Return the (x, y) coordinate for the center point of the cell that contains the specified text.  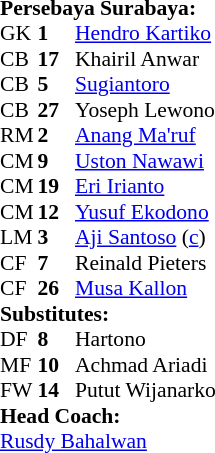
7 (57, 263)
FW (19, 391)
5 (57, 85)
17 (57, 59)
14 (57, 391)
12 (57, 212)
RM (19, 135)
MF (19, 365)
1 (57, 33)
2 (57, 135)
9 (57, 161)
8 (57, 339)
GK (19, 33)
19 (57, 187)
27 (57, 110)
10 (57, 365)
3 (57, 237)
26 (57, 289)
DF (19, 339)
LM (19, 237)
